Output the [X, Y] coordinate of the center of the cell containing the given text.  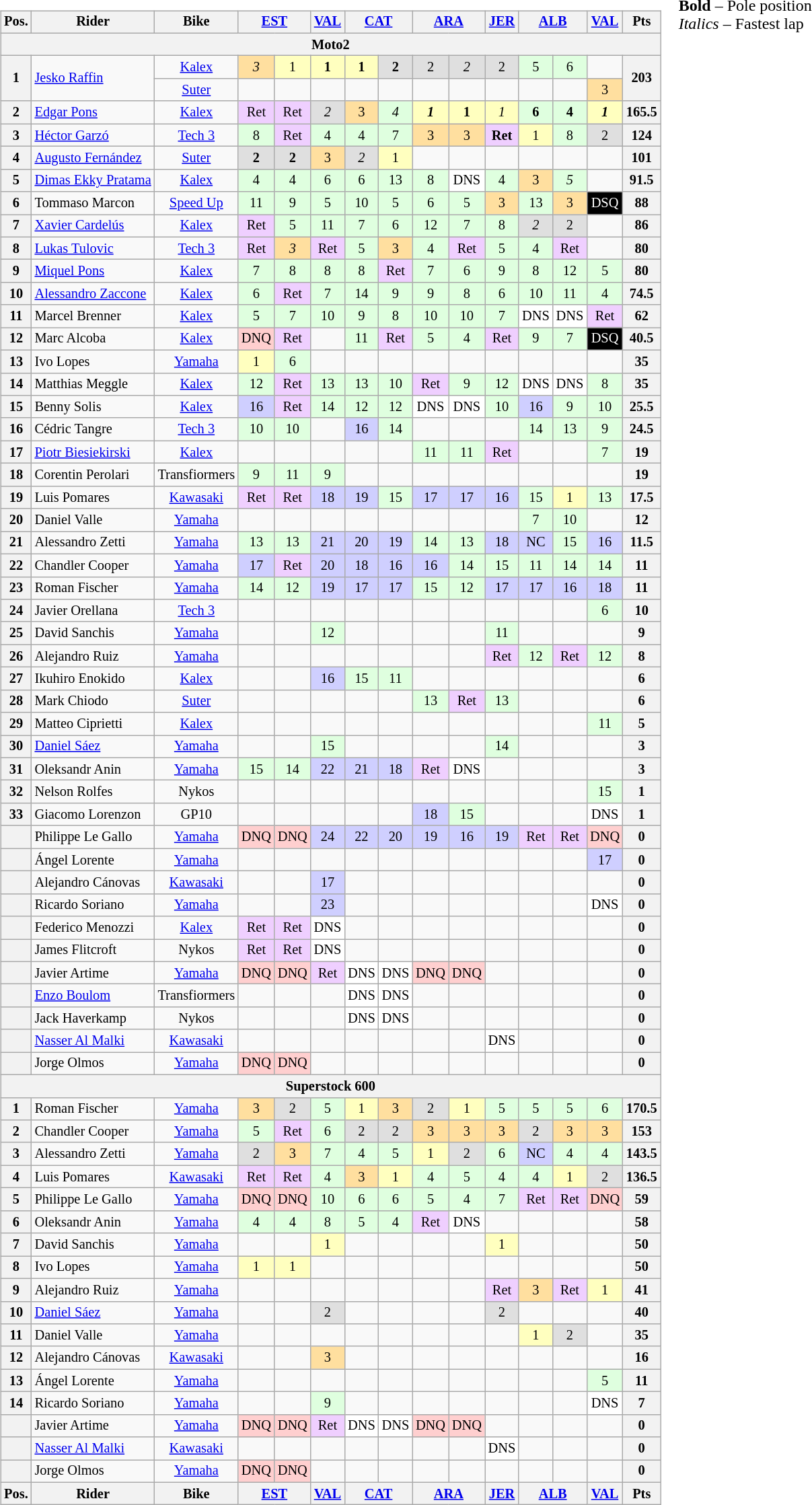
40 [642, 1313]
41 [642, 1290]
32 [16, 792]
Jesko Raffin [93, 78]
Nelson Rolfes [93, 792]
Jack Haverkamp [93, 1019]
88 [642, 203]
203 [642, 78]
143.5 [642, 1154]
Speed Up [196, 203]
58 [642, 1222]
17.5 [642, 497]
40.5 [642, 339]
Benny Solis [93, 407]
Mark Chiodo [93, 701]
Edgar Pons [93, 112]
62 [642, 316]
170.5 [642, 1109]
Matteo Ciprietti [93, 724]
24.5 [642, 429]
Dimas Ekky Pratama [93, 180]
26 [16, 656]
25 [16, 633]
Enzo Boulom [93, 996]
59 [642, 1200]
Miquel Pons [93, 271]
29 [16, 724]
Marc Alcoba [93, 339]
Lukas Tulovic [93, 248]
31 [16, 769]
33 [16, 815]
25.5 [642, 407]
Javier Orellana [93, 611]
136.5 [642, 1177]
11.5 [642, 543]
Xavier Cardelús [93, 226]
74.5 [642, 294]
Tommaso Marcon [93, 203]
Moto2 [330, 44]
27 [16, 679]
Héctor Garzó [93, 135]
Corentin Perolari [93, 475]
101 [642, 158]
153 [642, 1132]
Augusto Fernández [93, 158]
Federico Menozzi [93, 928]
124 [642, 135]
Superstock 600 [330, 1086]
30 [16, 747]
Marcel Brenner [93, 316]
Piotr Biesiekirski [93, 452]
86 [642, 226]
Giacomo Lorenzon [93, 815]
28 [16, 701]
Cédric Tangre [93, 429]
James Flitcroft [93, 951]
Alessandro Zaccone [93, 294]
165.5 [642, 112]
Matthias Meggle [93, 384]
Ikuhiro Enokido [93, 679]
GP10 [196, 815]
91.5 [642, 180]
